Find where the given text appears and provide that cell's center as [X, Y] coordinate. 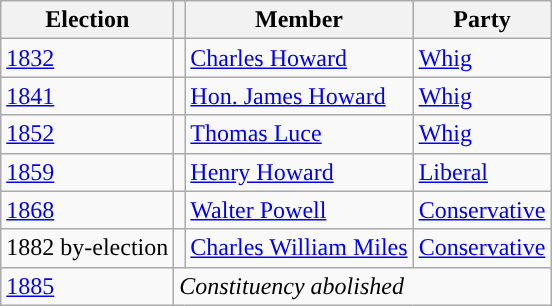
1885 [88, 286]
Charles Howard [299, 58]
1859 [88, 172]
Party [482, 20]
Walter Powell [299, 210]
Thomas Luce [299, 134]
1832 [88, 58]
Charles William Miles [299, 248]
1841 [88, 96]
Member [299, 20]
1852 [88, 134]
Hon. James Howard [299, 96]
1882 by-election [88, 248]
Constituency abolished [362, 286]
Henry Howard [299, 172]
1868 [88, 210]
Liberal [482, 172]
Election [88, 20]
